Return the [X, Y] coordinate for the center point of the cell that contains the specified text.  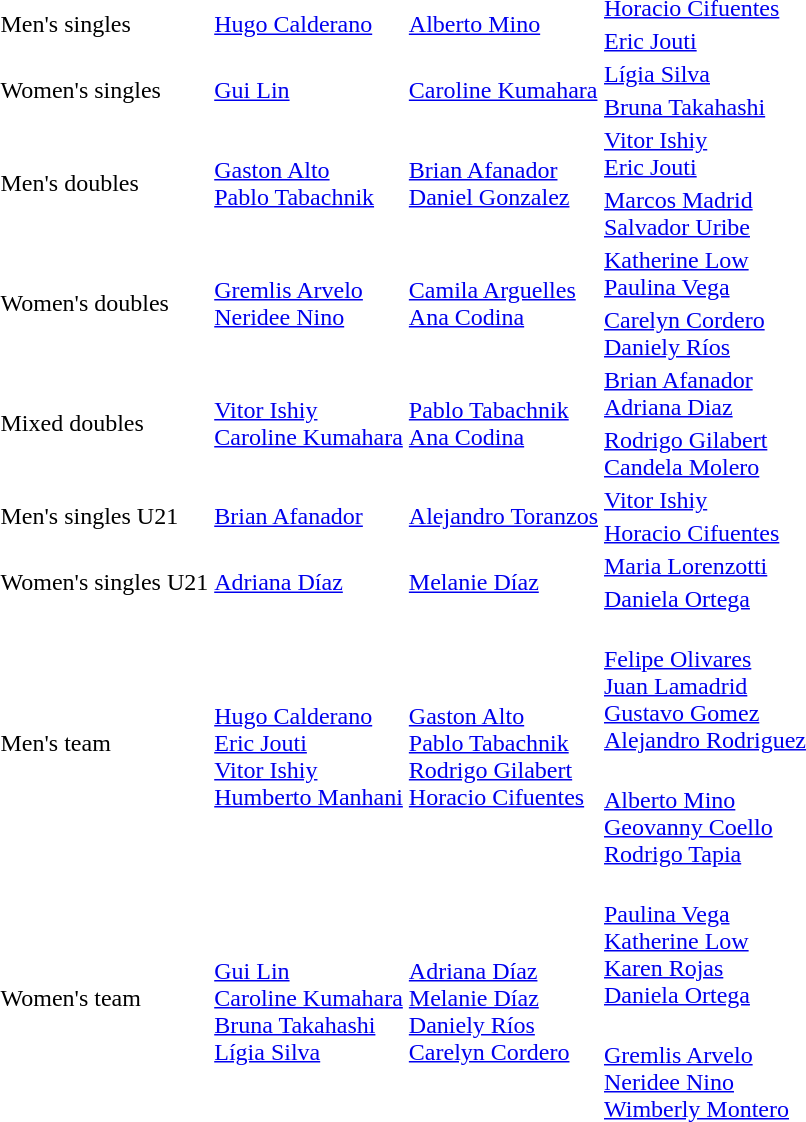
Gaston Alto Pablo Tabachnik [309, 184]
Caroline Kumahara [503, 90]
Gaston AltoPablo TabachnikRodrigo GilabertHoracio Cifuentes [503, 743]
Brian Afanador [309, 516]
Vitor Ishiy Caroline Kumahara [309, 424]
Gui Lin [309, 90]
Brian Afanador Daniel Gonzalez [503, 184]
Melanie Díaz [503, 582]
Hugo CalderanoEric JoutiVitor IshiyHumberto Manhani [309, 743]
Pablo Tabachnik Ana Codina [503, 424]
Alejandro Toranzos [503, 516]
Adriana Díaz [309, 582]
Camila Arguelles Ana Codina [503, 304]
Gremlis Arvelo Neridee Nino [309, 304]
